Scan for the cell matching the given text and deliver its [X, Y] coordinate at center. 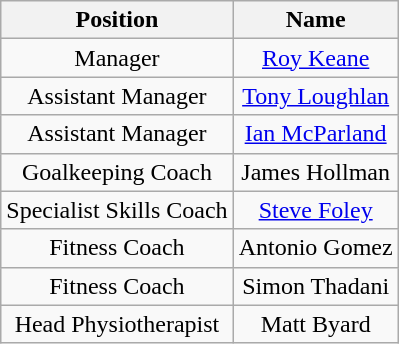
Simon Thadani [316, 286]
James Hollman [316, 172]
Head Physiotherapist [117, 324]
Ian McParland [316, 134]
Steve Foley [316, 210]
Specialist Skills Coach [117, 210]
Tony Loughlan [316, 96]
Goalkeeping Coach [117, 172]
Name [316, 20]
Roy Keane [316, 58]
Position [117, 20]
Antonio Gomez [316, 248]
Matt Byard [316, 324]
Manager [117, 58]
